Return [X, Y] of the center of cell containing provided text 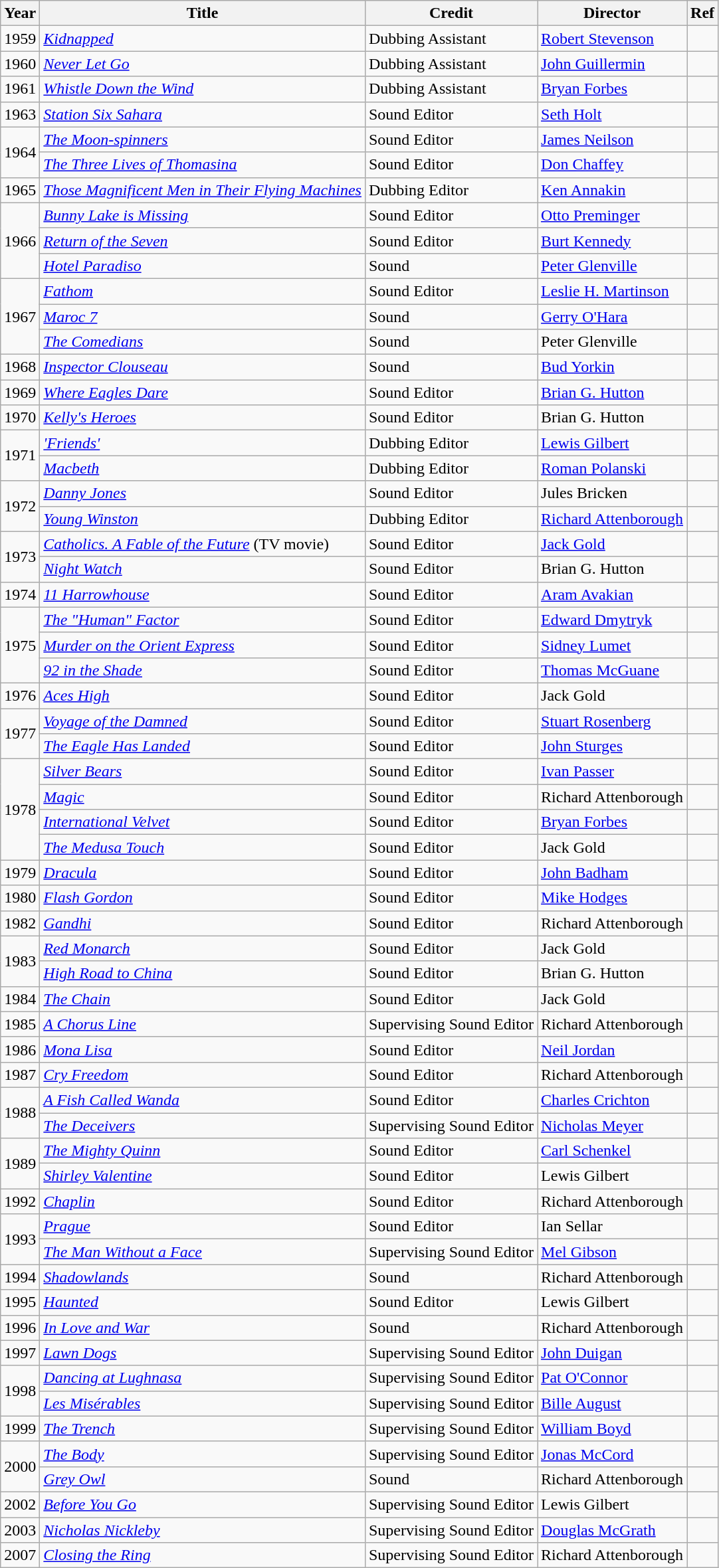
Those Magnificent Men in Their Flying Machines [203, 190]
Grey Owl [203, 1479]
John Sturges [613, 746]
Ref [703, 13]
Ian Sellar [613, 1227]
Les Misérables [203, 1403]
Bud Yorkin [613, 367]
2002 [20, 1504]
1971 [20, 456]
A Fish Called Wanda [203, 1100]
Douglas McGrath [613, 1529]
Burt Kennedy [613, 240]
Seth Holt [613, 114]
Where Eagles Dare [203, 392]
Voyage of the Damned [203, 721]
1994 [20, 1277]
Inspector Clouseau [203, 367]
John Badham [613, 873]
1974 [20, 594]
Macbeth [203, 468]
Before You Go [203, 1504]
1978 [20, 810]
Bunny Lake is Missing [203, 215]
1988 [20, 1112]
1959 [20, 39]
Robert Stevenson [613, 39]
Aces High [203, 695]
Silver Bears [203, 772]
92 in the Shade [203, 670]
Gerry O'Hara [613, 317]
Ivan Passer [613, 772]
Otto Preminger [613, 215]
1979 [20, 873]
Kelly's Heroes [203, 418]
1982 [20, 923]
1989 [20, 1164]
Mona Lisa [203, 1049]
Red Monarch [203, 948]
Bille August [613, 1403]
Dancing at Lughnasa [203, 1378]
Station Six Sahara [203, 114]
Mel Gibson [613, 1252]
The Body [203, 1454]
2000 [20, 1466]
Shirley Valentine [203, 1176]
Nicholas Nickleby [203, 1529]
1968 [20, 367]
Haunted [203, 1302]
Lawn Dogs [203, 1353]
The Comedians [203, 342]
1993 [20, 1239]
The Eagle Has Landed [203, 746]
1961 [20, 89]
1973 [20, 557]
The Moon-spinners [203, 139]
High Road to China [203, 974]
1997 [20, 1353]
1996 [20, 1328]
1998 [20, 1391]
Whistle Down the Wind [203, 89]
2007 [20, 1555]
2003 [20, 1529]
Chaplin [203, 1201]
In Love and War [203, 1328]
Leslie H. Martinson [613, 291]
1969 [20, 392]
1987 [20, 1075]
The Medusa Touch [203, 847]
Flash Gordon [203, 898]
Year [20, 13]
1975 [20, 645]
Catholics. A Fable of the Future (TV movie) [203, 544]
Magic [203, 797]
Roman Polanski [613, 468]
Dracula [203, 873]
1995 [20, 1302]
The Three Lives of Thomasina [203, 165]
1963 [20, 114]
Mike Hodges [613, 898]
Night Watch [203, 569]
Kidnapped [203, 39]
'Friends' [203, 443]
The "Human" Factor [203, 620]
Jules Bricken [613, 493]
Sidney Lumet [613, 645]
1992 [20, 1201]
The Mighty Quinn [203, 1151]
1977 [20, 733]
Aram Avakian [613, 594]
Young Winston [203, 519]
Fathom [203, 291]
James Neilson [613, 139]
Danny Jones [203, 493]
Title [203, 13]
1976 [20, 695]
11 Harrowhouse [203, 594]
1972 [20, 506]
Edward Dmytryk [613, 620]
Stuart Rosenberg [613, 721]
Prague [203, 1227]
Thomas McGuane [613, 670]
1966 [20, 240]
A Chorus Line [203, 1024]
Charles Crichton [613, 1100]
Don Chaffey [613, 165]
1964 [20, 152]
1960 [20, 64]
Murder on the Orient Express [203, 645]
1970 [20, 418]
Hotel Paradiso [203, 266]
1984 [20, 999]
Return of the Seven [203, 240]
Neil Jordan [613, 1049]
International Velvet [203, 822]
Maroc 7 [203, 317]
1965 [20, 190]
The Deceivers [203, 1126]
Never Let Go [203, 64]
Closing the Ring [203, 1555]
1983 [20, 961]
1999 [20, 1429]
1967 [20, 316]
Ken Annakin [613, 190]
Cry Freedom [203, 1075]
Credit [451, 13]
Gandhi [203, 923]
William Boyd [613, 1429]
Nicholas Meyer [613, 1126]
1985 [20, 1024]
1986 [20, 1049]
Director [613, 13]
1980 [20, 898]
The Trench [203, 1429]
The Man Without a Face [203, 1252]
John Duigan [613, 1353]
Pat O'Connor [613, 1378]
Shadowlands [203, 1277]
Jonas McCord [613, 1454]
The Chain [203, 999]
Carl Schenkel [613, 1151]
John Guillermin [613, 64]
